Find where the given text appears and provide that cell's center as (x, y) coordinate. 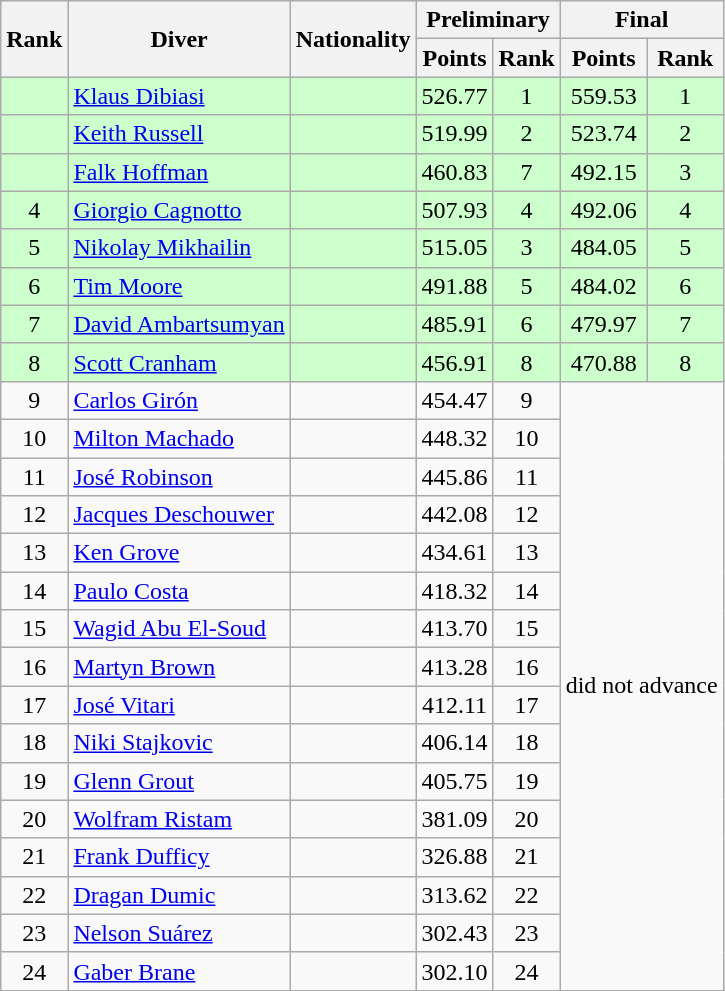
Dragan Dumic (179, 895)
José Vitari (179, 705)
Wagid Abu El-Soud (179, 629)
492.06 (604, 210)
326.88 (454, 857)
491.88 (454, 286)
Gaber Brane (179, 971)
381.09 (454, 819)
485.91 (454, 324)
Klaus Dibiasi (179, 96)
302.43 (454, 933)
484.05 (604, 248)
412.11 (454, 705)
Giorgio Cagnotto (179, 210)
Final (642, 20)
Keith Russell (179, 134)
Tim Moore (179, 286)
Nationality (353, 39)
Jacques Deschouwer (179, 515)
Nelson Suárez (179, 933)
456.91 (454, 362)
519.99 (454, 134)
413.28 (454, 667)
Wolfram Ristam (179, 819)
418.32 (454, 591)
313.62 (454, 895)
Frank Dufficy (179, 857)
484.02 (604, 286)
454.47 (454, 400)
442.08 (454, 515)
406.14 (454, 743)
Ken Grove (179, 553)
Scott Cranham (179, 362)
did not advance (642, 686)
302.10 (454, 971)
492.15 (604, 172)
Milton Machado (179, 438)
460.83 (454, 172)
479.97 (604, 324)
Paulo Costa (179, 591)
526.77 (454, 96)
507.93 (454, 210)
Falk Hoffman (179, 172)
445.86 (454, 477)
434.61 (454, 553)
Carlos Girón (179, 400)
523.74 (604, 134)
448.32 (454, 438)
405.75 (454, 781)
David Ambartsumyan (179, 324)
Martyn Brown (179, 667)
413.70 (454, 629)
José Robinson (179, 477)
Glenn Grout (179, 781)
Diver (179, 39)
Preliminary (488, 20)
515.05 (454, 248)
470.88 (604, 362)
Nikolay Mikhailin (179, 248)
559.53 (604, 96)
Niki Stajkovic (179, 743)
